Provide the [X, Y] coordinate of the cell's center where the given text is located.  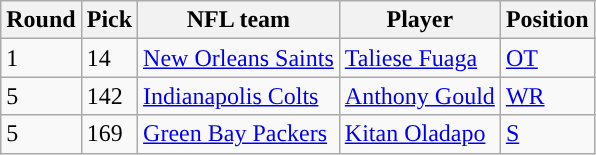
14 [109, 58]
Anthony Gould [420, 96]
142 [109, 96]
Kitan Oladapo [420, 134]
Round [41, 20]
Player [420, 20]
S [547, 134]
Green Bay Packers [239, 134]
1 [41, 58]
Position [547, 20]
OT [547, 58]
Pick [109, 20]
169 [109, 134]
New Orleans Saints [239, 58]
NFL team [239, 20]
Indianapolis Colts [239, 96]
Taliese Fuaga [420, 58]
WR [547, 96]
